Pinpoint the cell where the given text exists, returning its (X, Y) midpoint coordinate. 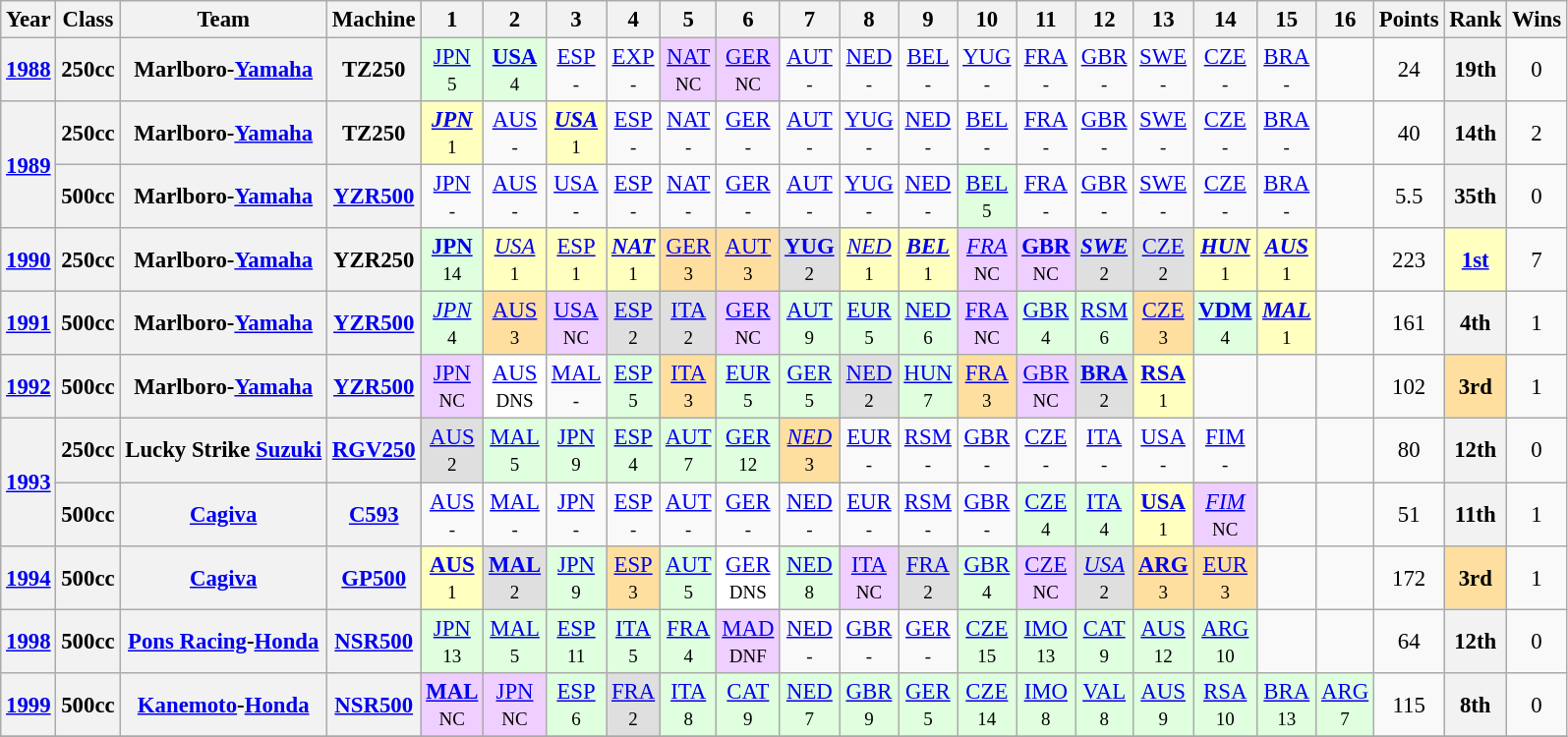
JPN1 (452, 134)
GER3 (688, 259)
1989 (29, 165)
HUN1 (1225, 259)
1990 (29, 259)
5 (688, 20)
AUS9 (1164, 704)
CZE3 (1164, 324)
JPN5 (452, 71)
Rank (1476, 20)
JPN13 (452, 641)
MALNC (452, 704)
ARG3 (1164, 578)
8th (1476, 704)
16 (1345, 20)
FRA4 (688, 641)
ITA3 (688, 387)
NAT1 (633, 259)
AUT3 (748, 259)
BRA13 (1287, 704)
YZR250 (374, 259)
12 (1105, 20)
1998 (29, 641)
ESP2 (633, 324)
BEL5 (987, 197)
JPN14 (452, 259)
161 (1408, 324)
40 (1408, 134)
51 (1408, 515)
ITA2 (688, 324)
VDM4 (1225, 324)
FIM- (1225, 450)
10 (987, 20)
Pons Racing-Honda (224, 641)
ITA- (1105, 450)
NED7 (810, 704)
MAL2 (515, 578)
Kanemoto-Honda (224, 704)
4 (633, 20)
115 (1408, 704)
NED3 (810, 450)
Lucky Strike Suzuki (224, 450)
MAL1 (1287, 324)
USA4 (515, 71)
ESP11 (576, 641)
VAL8 (1105, 704)
FIMNC (1225, 515)
ARG7 (1345, 704)
AUSDNS (515, 387)
Machine (374, 20)
AUT5 (688, 578)
ESP6 (576, 704)
ESP1 (576, 259)
GBR9 (869, 704)
19th (1476, 71)
ITA4 (1105, 515)
ESP4 (633, 450)
ITA5 (633, 641)
11th (1476, 515)
AUS12 (1164, 641)
ITA8 (688, 704)
EUR3 (1225, 578)
14 (1225, 20)
AUT7 (688, 450)
64 (1408, 641)
11 (1046, 20)
AUS3 (515, 324)
1988 (29, 71)
24 (1408, 71)
USANC (576, 324)
172 (1408, 578)
1992 (29, 387)
ESP5 (633, 387)
NED2 (869, 387)
ARG10 (1225, 641)
CZE2 (1164, 259)
SWE2 (1105, 259)
MADDNF (748, 641)
NED1 (869, 259)
1st (1476, 259)
BRA2 (1105, 387)
80 (1408, 450)
RSM6 (1105, 324)
JPN4 (452, 324)
NATNC (688, 71)
15 (1287, 20)
6 (748, 20)
USA2 (1105, 578)
Points (1408, 20)
1993 (29, 482)
Team (224, 20)
RGV250 (374, 450)
Class (88, 20)
AUS2 (452, 450)
GER12 (748, 450)
RSA10 (1225, 704)
BEL1 (928, 259)
35th (1476, 197)
102 (1408, 387)
14th (1476, 134)
IMO8 (1046, 704)
13 (1164, 20)
GP500 (374, 578)
9 (928, 20)
3 (576, 20)
1991 (29, 324)
1999 (29, 704)
YUG2 (810, 259)
RSA1 (1164, 387)
Wins (1538, 20)
IMO13 (1046, 641)
CZE4 (1046, 515)
EXP- (633, 71)
C593 (374, 515)
GERDNS (748, 578)
8 (869, 20)
FRA3 (987, 387)
NED8 (810, 578)
CZE14 (987, 704)
ITANC (869, 578)
Year (29, 20)
ESP3 (633, 578)
AUT9 (810, 324)
223 (1408, 259)
CZENC (1046, 578)
5.5 (1408, 197)
NED6 (928, 324)
1994 (29, 578)
CZE15 (987, 641)
HUN7 (928, 387)
4th (1476, 324)
